Find where the given text appears and provide that cell's center as [X, Y] coordinate. 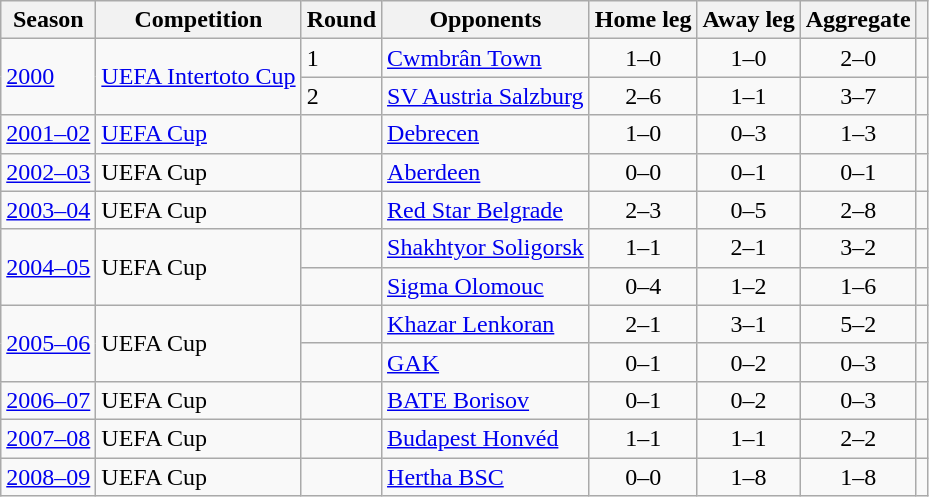
2008–09 [48, 477]
Round [341, 20]
2–8 [858, 210]
1 [341, 58]
2007–08 [48, 438]
Budapest Honvéd [486, 438]
Opponents [486, 20]
Sigma Olomouc [486, 286]
Red Star Belgrade [486, 210]
2–6 [643, 96]
5–2 [858, 324]
Away leg [748, 20]
Cwmbrân Town [486, 58]
Debrecen [486, 134]
Aberdeen [486, 172]
2 [341, 96]
BATE Borisov [486, 400]
1–6 [858, 286]
SV Austria Salzburg [486, 96]
Competition [198, 20]
0–4 [643, 286]
2004–05 [48, 267]
2–2 [858, 438]
1–3 [858, 134]
Aggregate [858, 20]
2005–06 [48, 343]
2001–02 [48, 134]
0–5 [748, 210]
Shakhtyor Soligorsk [486, 248]
1–2 [748, 286]
Hertha BSC [486, 477]
Khazar Lenkoran [486, 324]
2003–04 [48, 210]
2006–07 [48, 400]
2000 [48, 77]
GAK [486, 362]
3–7 [858, 96]
2002–03 [48, 172]
Home leg [643, 20]
2–3 [643, 210]
UEFA Intertoto Cup [198, 77]
Season [48, 20]
3–1 [748, 324]
2–0 [858, 58]
3–2 [858, 248]
